Pinpoint the cell where the given text exists, returning its (X, Y) midpoint coordinate. 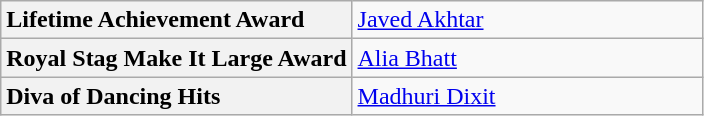
Lifetime Achievement Award (176, 20)
Royal Stag Make It Large Award (176, 58)
Madhuri Dixit (528, 96)
Diva of Dancing Hits (176, 96)
Alia Bhatt (528, 58)
Javed Akhtar (528, 20)
